Output the (X, Y) coordinate of the center of the cell containing the given text.  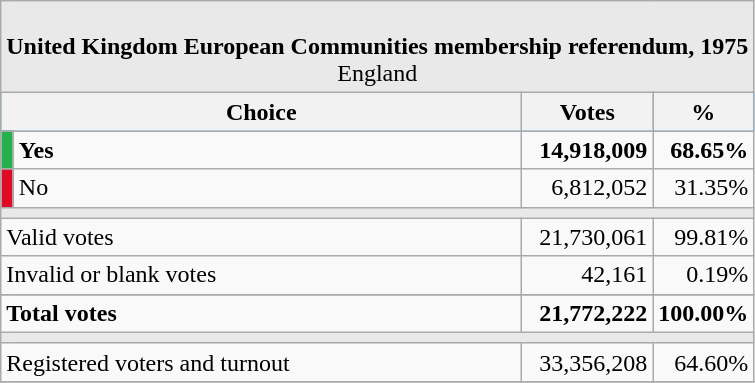
% (704, 112)
6,812,052 (588, 188)
0.19% (704, 275)
Total votes (262, 313)
33,356,208 (588, 362)
United Kingdom European Communities membership referendum, 1975 England (378, 47)
Yes (267, 150)
Choice (262, 112)
14,918,009 (588, 150)
100.00% (704, 313)
Votes (588, 112)
31.35% (704, 188)
21,772,222 (588, 313)
42,161 (588, 275)
Valid votes (262, 237)
No (267, 188)
99.81% (704, 237)
Invalid or blank votes (262, 275)
68.65% (704, 150)
Registered voters and turnout (262, 362)
64.60% (704, 362)
21,730,061 (588, 237)
